Search for the cell housing the specified text and yield its (x, y) center coordinate. 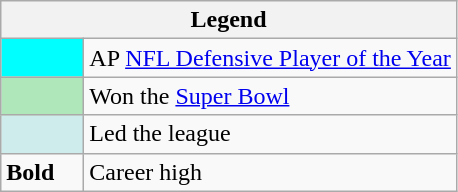
Bold (42, 172)
AP NFL Defensive Player of the Year (270, 58)
Legend (229, 20)
Career high (270, 172)
Led the league (270, 134)
Won the Super Bowl (270, 96)
